Determine the [x, y] coordinate at the center of the cell enclosing the given text.  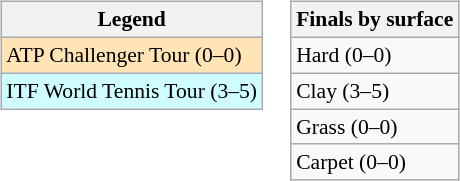
ITF World Tennis Tour (3–5) [132, 91]
Legend [132, 20]
Grass (0–0) [374, 127]
Clay (3–5) [374, 91]
Carpet (0–0) [374, 162]
ATP Challenger Tour (0–0) [132, 55]
Hard (0–0) [374, 55]
Finals by surface [374, 20]
